Return (x, y) of the center of cell containing provided text 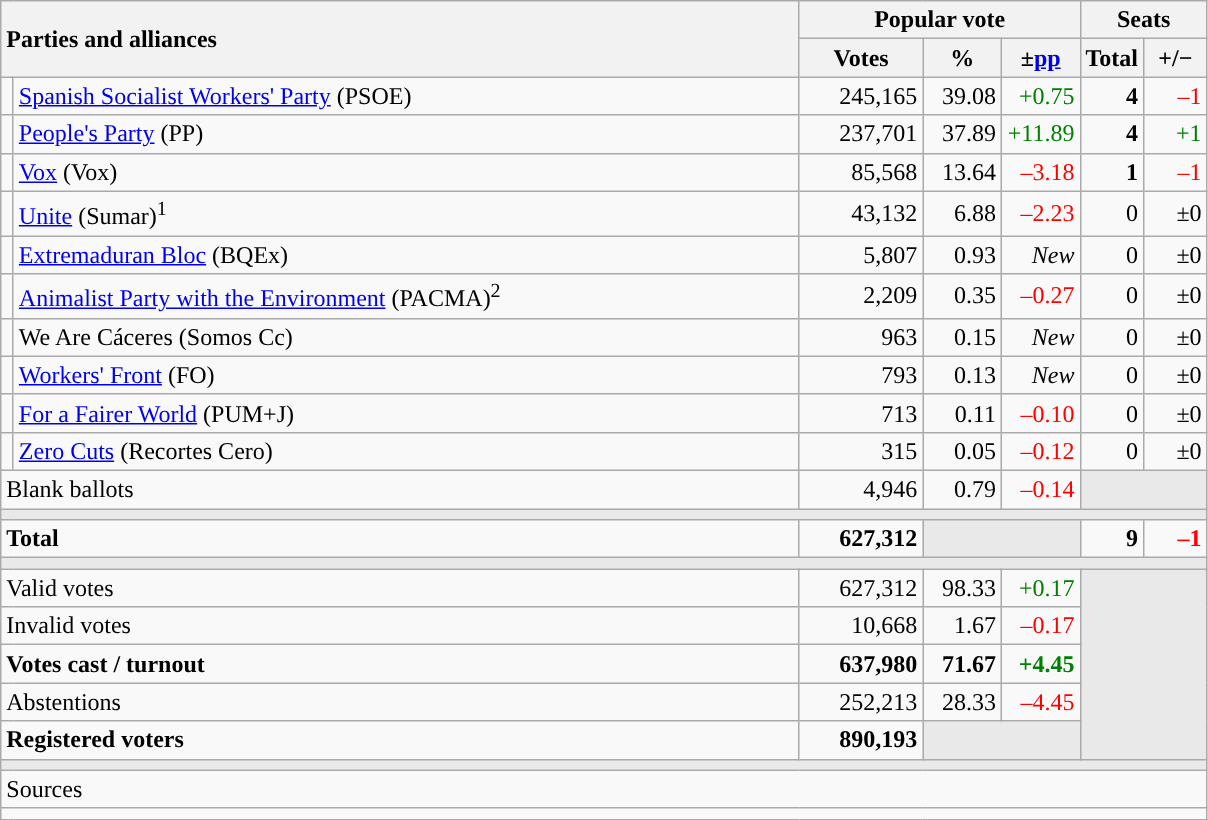
Seats (1144, 20)
713 (861, 413)
+11.89 (1040, 134)
Registered voters (400, 740)
Unite (Sumar)1 (406, 214)
+0.17 (1040, 588)
1.67 (962, 626)
Popular vote (940, 20)
Blank ballots (400, 489)
For a Fairer World (PUM+J) (406, 413)
People's Party (PP) (406, 134)
Invalid votes (400, 626)
963 (861, 337)
28.33 (962, 702)
0.11 (962, 413)
0.35 (962, 296)
+1 (1176, 134)
–2.23 (1040, 214)
85,568 (861, 172)
–0.27 (1040, 296)
±pp (1040, 58)
–0.12 (1040, 451)
0.15 (962, 337)
+0.75 (1040, 96)
315 (861, 451)
0.13 (962, 375)
5,807 (861, 255)
We Are Cáceres (Somos Cc) (406, 337)
0.05 (962, 451)
793 (861, 375)
43,132 (861, 214)
Animalist Party with the Environment (PACMA)2 (406, 296)
890,193 (861, 740)
Parties and alliances (400, 39)
2,209 (861, 296)
9 (1112, 539)
Extremaduran Bloc (BQEx) (406, 255)
252,213 (861, 702)
% (962, 58)
4,946 (861, 489)
Workers' Front (FO) (406, 375)
0.79 (962, 489)
Valid votes (400, 588)
–3.18 (1040, 172)
Votes (861, 58)
37.89 (962, 134)
Abstentions (400, 702)
1 (1112, 172)
Spanish Socialist Workers' Party (PSOE) (406, 96)
–4.45 (1040, 702)
–0.14 (1040, 489)
Sources (604, 789)
237,701 (861, 134)
98.33 (962, 588)
Zero Cuts (Recortes Cero) (406, 451)
6.88 (962, 214)
Vox (Vox) (406, 172)
10,668 (861, 626)
637,980 (861, 664)
+/− (1176, 58)
71.67 (962, 664)
–0.10 (1040, 413)
39.08 (962, 96)
245,165 (861, 96)
+4.45 (1040, 664)
13.64 (962, 172)
–0.17 (1040, 626)
0.93 (962, 255)
Votes cast / turnout (400, 664)
